From the cell containing the given text, extract its center point as (x, y) coordinate. 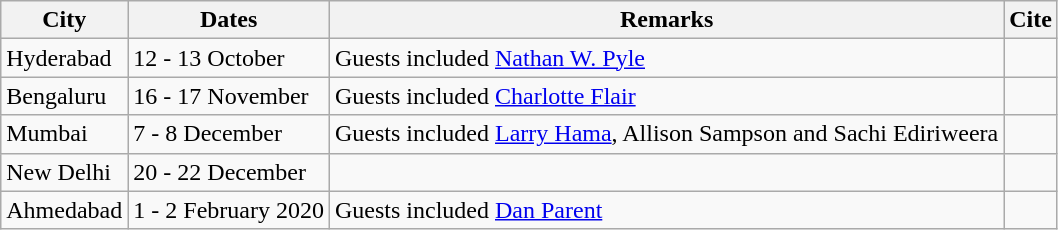
Guests included Larry Hama, Allison Sampson and Sachi Ediriweera (666, 134)
Guests included Nathan W. Pyle (666, 58)
Remarks (666, 20)
16 - 17 November (229, 96)
7 - 8 December (229, 134)
Cite (1031, 20)
Ahmedabad (64, 210)
Guests included Dan Parent (666, 210)
City (64, 20)
New Delhi (64, 172)
Bengaluru (64, 96)
20 - 22 December (229, 172)
Mumbai (64, 134)
12 - 13 October (229, 58)
Hyderabad (64, 58)
1 - 2 February 2020 (229, 210)
Guests included Charlotte Flair (666, 96)
Dates (229, 20)
